Capture the cell that displays the provided text and extract its (X, Y) central coordinate. 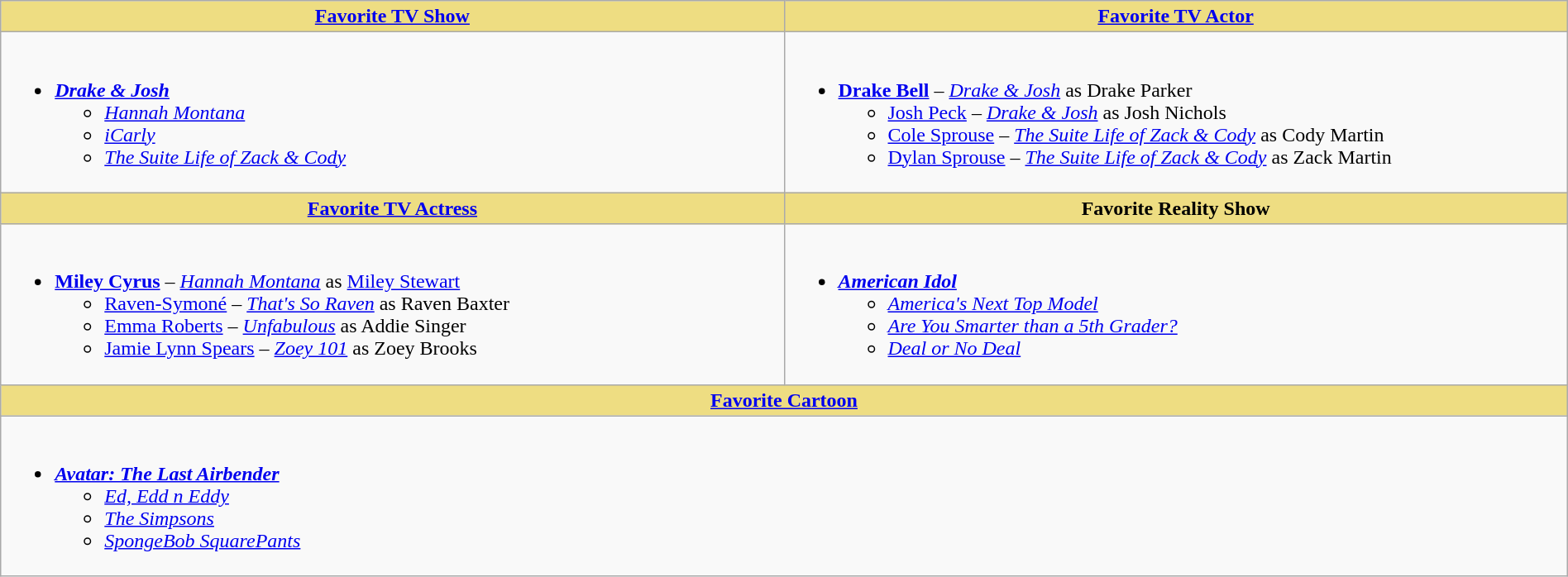
Favorite Cartoon (784, 400)
Favorite TV Actress (392, 208)
Favorite TV Actor (1176, 17)
Avatar: The Last AirbenderEd, Edd n EddyThe SimpsonsSpongeBob SquarePants (784, 496)
Favorite TV Show (392, 17)
Drake & JoshHannah MontanaiCarlyThe Suite Life of Zack & Cody (392, 112)
Favorite Reality Show (1176, 208)
American IdolAmerica's Next Top ModelAre You Smarter than a 5th Grader?Deal or No Deal (1176, 304)
